Identify which cell holds the provided text, then report its [x, y] central coordinate. 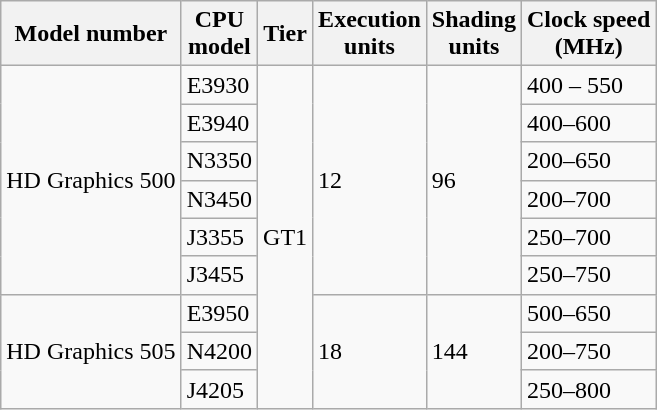
250–750 [588, 275]
200–700 [588, 199]
12 [370, 180]
CPUmodel [219, 34]
J3455 [219, 275]
HD Graphics 500 [91, 180]
250–700 [588, 237]
200–650 [588, 161]
96 [474, 180]
E3940 [219, 123]
250–800 [588, 389]
HD Graphics 505 [91, 351]
Clock speed(MHz) [588, 34]
J3355 [219, 237]
Executionunits [370, 34]
N4200 [219, 351]
N3350 [219, 161]
E3930 [219, 85]
J4205 [219, 389]
400–600 [588, 123]
200–750 [588, 351]
Tier [286, 34]
N3450 [219, 199]
144 [474, 351]
500–650 [588, 313]
GT1 [286, 238]
E3950 [219, 313]
18 [370, 351]
Shadingunits [474, 34]
Model number [91, 34]
400 – 550 [588, 85]
